Identify which cell holds the provided text, then report its [x, y] central coordinate. 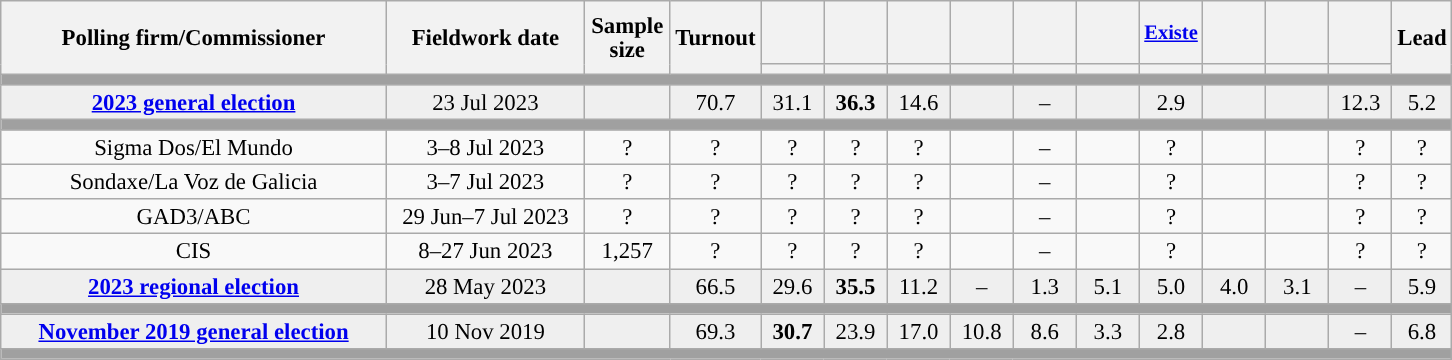
8–27 Jun 2023 [485, 252]
29.6 [792, 286]
November 2019 general election [194, 332]
CIS [194, 252]
5.0 [1170, 286]
Turnout [716, 38]
1.3 [1044, 286]
2.8 [1170, 332]
29 Jun–7 Jul 2023 [485, 218]
10.8 [982, 332]
28 May 2023 [485, 286]
Sample size [627, 38]
2.9 [1170, 102]
23.9 [856, 332]
31.1 [792, 102]
3–7 Jul 2023 [485, 182]
35.5 [856, 286]
6.8 [1422, 332]
12.3 [1360, 102]
Lead [1422, 38]
1,257 [627, 252]
5.2 [1422, 102]
2023 general election [194, 102]
Sigma Dos/El Mundo [194, 148]
Polling firm/Commissioner [194, 38]
2023 regional election [194, 286]
10 Nov 2019 [485, 332]
4.0 [1234, 286]
8.6 [1044, 332]
17.0 [918, 332]
66.5 [716, 286]
Fieldwork date [485, 38]
70.7 [716, 102]
11.2 [918, 286]
Sondaxe/La Voz de Galicia [194, 182]
69.3 [716, 332]
23 Jul 2023 [485, 102]
GAD3/ABC [194, 218]
14.6 [918, 102]
36.3 [856, 102]
30.7 [792, 332]
3–8 Jul 2023 [485, 148]
3.1 [1298, 286]
5.1 [1108, 286]
Existe [1170, 32]
5.9 [1422, 286]
3.3 [1108, 332]
